From the cell containing the given text, extract its center point as [X, Y] coordinate. 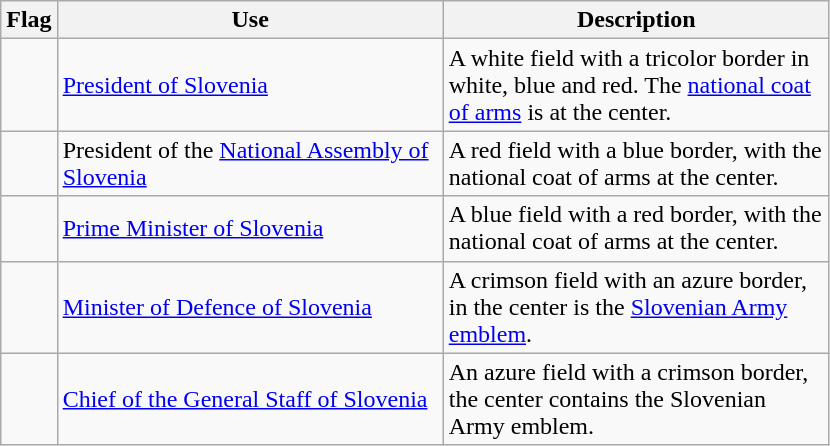
A red field with a blue border, with the national coat of arms at the center. [636, 164]
Flag [29, 20]
A blue field with a red border, with the national coat of arms at the center. [636, 228]
Prime Minister of Slovenia [250, 228]
President of the National Assembly of Slovenia [250, 164]
President of Slovenia [250, 85]
An azure field with a crimson border, the center contains the Slovenian Army emblem. [636, 399]
A crimson field with an azure border, in the center is the Slovenian Army emblem. [636, 307]
Minister of Defence of Slovenia [250, 307]
A white field with a tricolor border in white, blue and red. The national coat of arms is at the center. [636, 85]
Description [636, 20]
Use [250, 20]
Chief of the General Staff of Slovenia [250, 399]
